Provide the [x, y] coordinate of the cell's center where the given text is located.  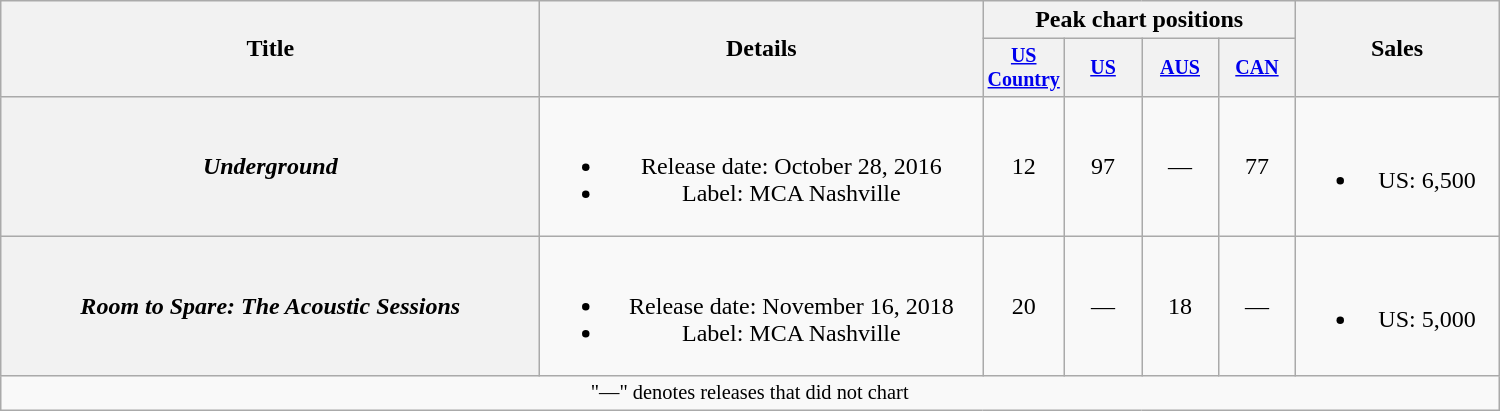
Underground [270, 166]
US Country [1024, 68]
US [1104, 68]
US: 5,000 [1396, 306]
Sales [1396, 49]
20 [1024, 306]
CAN [1256, 68]
Release date: October 28, 2016Label: MCA Nashville [762, 166]
US: 6,500 [1396, 166]
Room to Spare: The Acoustic Sessions [270, 306]
77 [1256, 166]
12 [1024, 166]
Peak chart positions [1140, 20]
"—" denotes releases that did not chart [750, 393]
Title [270, 49]
Details [762, 49]
97 [1104, 166]
AUS [1180, 68]
Release date: November 16, 2018Label: MCA Nashville [762, 306]
18 [1180, 306]
